Return the (X, Y) coordinate for the center point of the cell that contains the specified text.  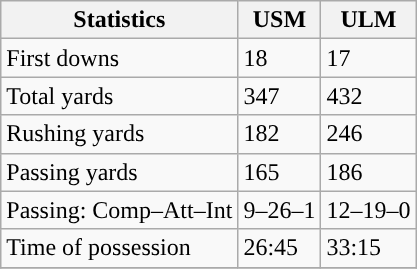
33:15 (368, 248)
246 (368, 134)
USM (280, 20)
432 (368, 96)
Passing: Comp–Att–Int (120, 210)
12–19–0 (368, 210)
First downs (120, 58)
Statistics (120, 20)
26:45 (280, 248)
18 (280, 58)
Rushing yards (120, 134)
165 (280, 172)
9–26–1 (280, 210)
17 (368, 58)
Passing yards (120, 172)
ULM (368, 20)
Total yards (120, 96)
186 (368, 172)
182 (280, 134)
347 (280, 96)
Time of possession (120, 248)
